Capture the cell that displays the provided text and extract its (X, Y) central coordinate. 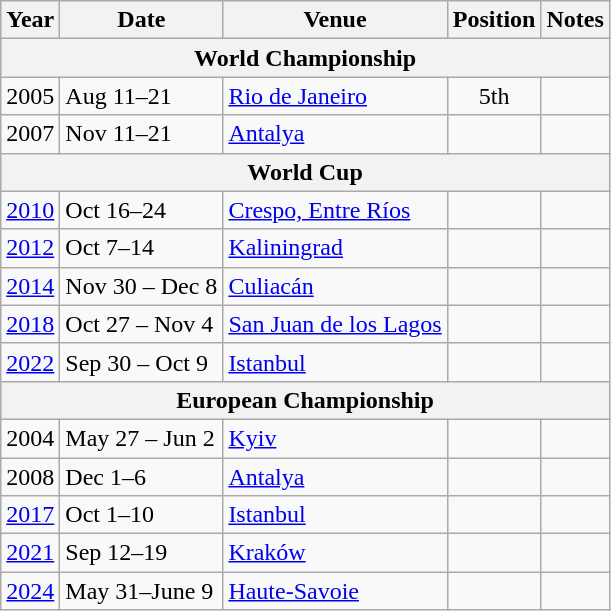
2021 (30, 553)
May 31–June 9 (142, 591)
2007 (30, 134)
World Cup (306, 172)
San Juan de los Lagos (335, 324)
Sep 12–19 (142, 553)
Kaliningrad (335, 248)
Position (494, 20)
Sep 30 – Oct 9 (142, 362)
Venue (335, 20)
2018 (30, 324)
Nov 30 – Dec 8 (142, 286)
5th (494, 96)
Haute-Savoie (335, 591)
World Championship (306, 58)
May 27 – Jun 2 (142, 438)
2014 (30, 286)
Notes (575, 20)
Aug 11–21 (142, 96)
2012 (30, 248)
Oct 7–14 (142, 248)
2004 (30, 438)
European Championship (306, 400)
2024 (30, 591)
Crespo, Entre Ríos (335, 210)
Kraków (335, 553)
Oct 27 – Nov 4 (142, 324)
Dec 1–6 (142, 477)
Oct 1–10 (142, 515)
2008 (30, 477)
Kyiv (335, 438)
2022 (30, 362)
Oct 16–24 (142, 210)
2005 (30, 96)
Year (30, 20)
Date (142, 20)
Culiacán (335, 286)
Rio de Janeiro (335, 96)
2010 (30, 210)
Nov 11–21 (142, 134)
2017 (30, 515)
